Return [X, Y] of the center of cell containing provided text 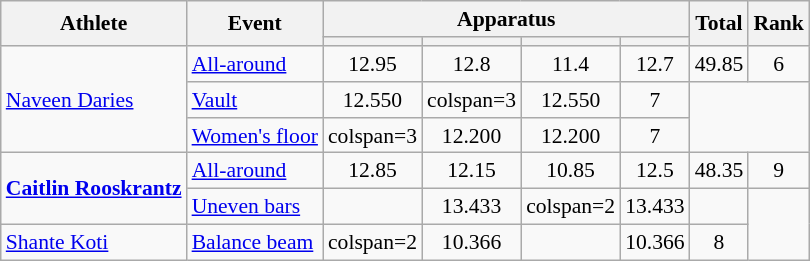
12.85 [372, 171]
Total [720, 24]
12.15 [472, 171]
Vault [255, 100]
48.35 [720, 171]
Women's floor [255, 136]
Apparatus [506, 19]
Rank [778, 24]
12.8 [472, 64]
Uneven bars [255, 207]
12.95 [372, 64]
Event [255, 24]
6 [778, 64]
11.4 [570, 64]
Athlete [94, 24]
Naveen Daries [94, 100]
49.85 [720, 64]
Shante Koti [94, 243]
Balance beam [255, 243]
8 [720, 243]
10.85 [570, 171]
9 [778, 171]
12.7 [654, 64]
Caitlin Rooskrantz [94, 188]
12.5 [654, 171]
